Find where the given text appears and provide that cell's center as (X, Y) coordinate. 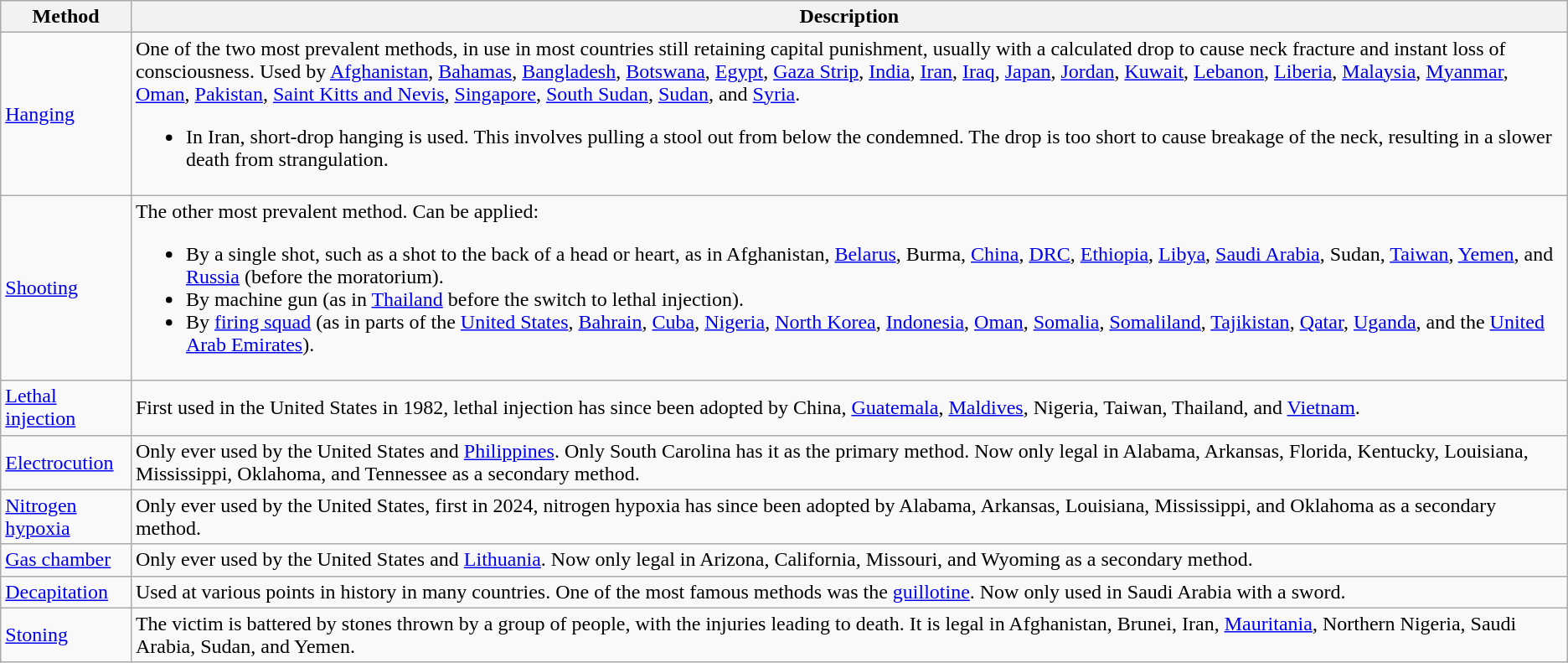
Electrocution (66, 463)
Stoning (66, 635)
Gas chamber (66, 560)
Shooting (66, 288)
Hanging (66, 114)
Used at various points in history in many countries. One of the most famous methods was the guillotine. Now only used in Saudi Arabia with a sword. (849, 592)
Only ever used by the United States and Lithuania. Now only legal in Arizona, California, Missouri, and Wyoming as a secondary method. (849, 560)
Description (849, 17)
Decapitation (66, 592)
Lethal injection (66, 407)
Nitrogen hypoxia (66, 516)
Method (66, 17)
